Return [x, y] of the center of cell containing provided text 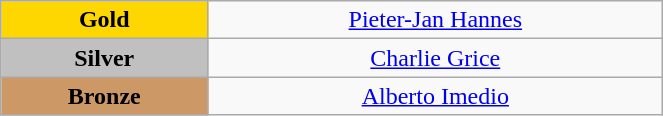
Silver [104, 58]
Gold [104, 20]
Alberto Imedio [436, 96]
Pieter-Jan Hannes [436, 20]
Charlie Grice [436, 58]
Bronze [104, 96]
